Return the [x, y] coordinate for the center point of the cell that contains the specified text.  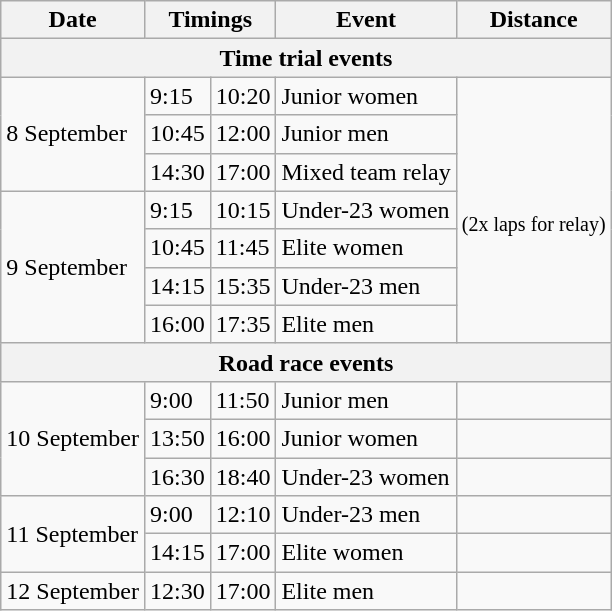
10 September [73, 438]
11 September [73, 534]
Timings [210, 20]
Date [73, 20]
(2x laps for relay) [534, 210]
Event [366, 20]
Distance [534, 20]
Time trial events [306, 58]
8 September [73, 134]
Road race events [306, 362]
12 September [73, 591]
Mixed team relay [366, 172]
18:40 [243, 477]
10:15 [243, 210]
13:50 [177, 438]
14:30 [177, 172]
9 September [73, 267]
12:00 [243, 134]
10:20 [243, 96]
11:45 [243, 248]
16:30 [177, 477]
12:10 [243, 515]
17:35 [243, 324]
12:30 [177, 591]
11:50 [243, 400]
15:35 [243, 286]
